Pinpoint the cell where the given text exists, returning its [x, y] midpoint coordinate. 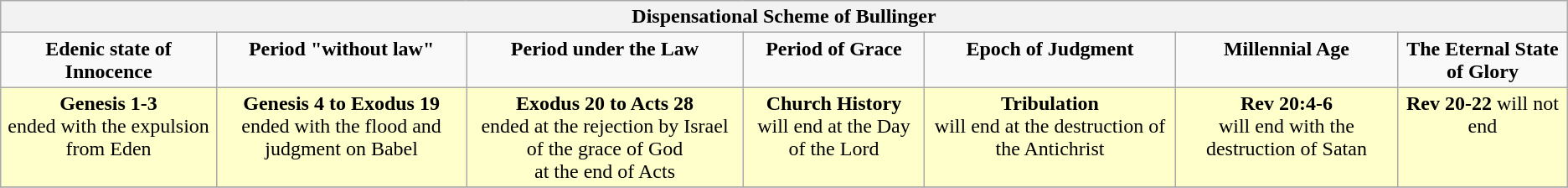
Rev 20:4-6 will end with the destruction of Satan [1287, 138]
Church History will end at the Day of the Lord [834, 138]
Period "without law" [341, 60]
Period of Grace [834, 60]
Period under the Law [605, 60]
Genesis 1-3 ended with the expulsion from Eden [109, 138]
Exodus 20 to Acts 28 ended at the rejection by Israel of the grace of God at the end of Acts [605, 138]
The Eternal State of Glory [1483, 60]
Edenic state of Innocence [109, 60]
Millennial Age [1287, 60]
Epoch of Judgment [1050, 60]
Tribulation will end at the destruction of the Antichrist [1050, 138]
Genesis 4 to Exodus 19 ended with the flood and judgment on Babel [341, 138]
Dispensational Scheme of Bullinger [784, 17]
Rev 20-22 will not end [1483, 138]
